Extract the (X, Y) coordinate from the center of the cell holding the provided text.  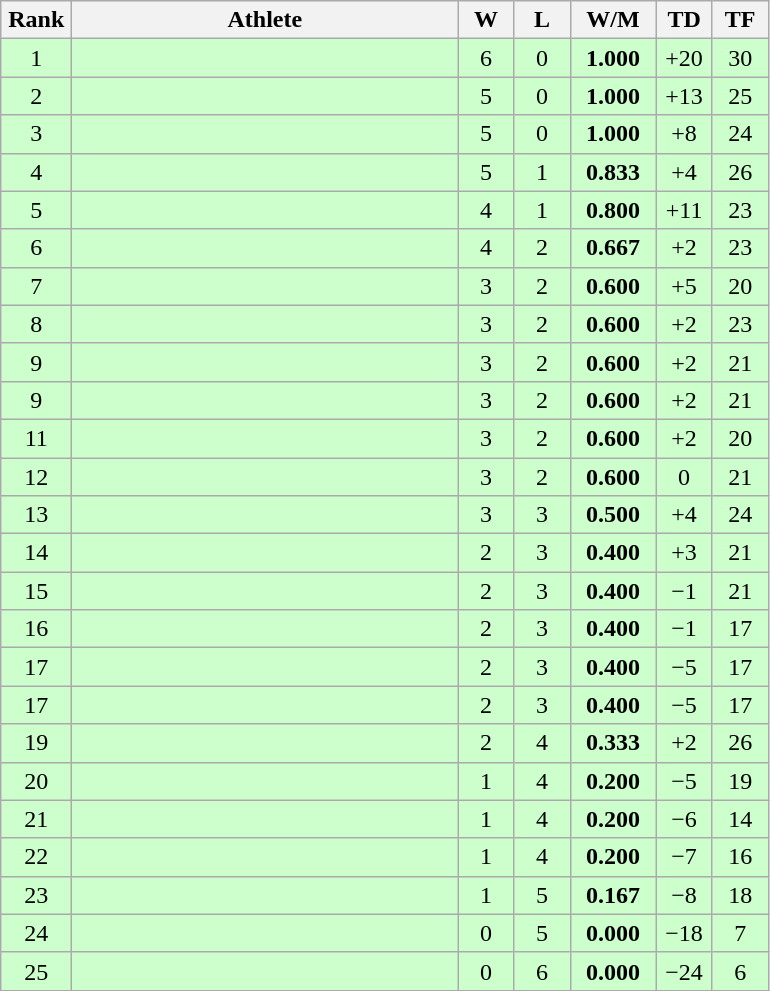
−7 (684, 857)
13 (36, 515)
8 (36, 324)
+13 (684, 96)
+8 (684, 134)
TF (740, 20)
11 (36, 438)
18 (740, 895)
+3 (684, 553)
+11 (684, 210)
W (486, 20)
22 (36, 857)
0.833 (613, 172)
−18 (684, 933)
0.500 (613, 515)
12 (36, 477)
L (542, 20)
0.167 (613, 895)
−6 (684, 819)
0.333 (613, 743)
15 (36, 591)
TD (684, 20)
+5 (684, 286)
−8 (684, 895)
−24 (684, 971)
Athlete (265, 20)
0.800 (613, 210)
Rank (36, 20)
+20 (684, 58)
30 (740, 58)
0.667 (613, 248)
W/M (613, 20)
